Scan for the cell matching the given text and deliver its [x, y] coordinate at center. 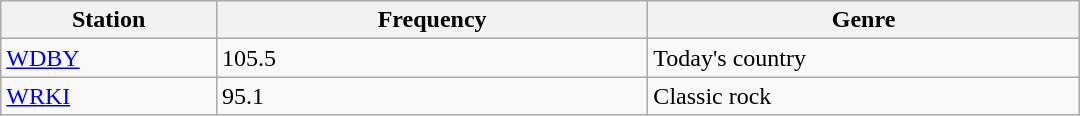
105.5 [432, 58]
Classic rock [864, 96]
Frequency [432, 20]
95.1 [432, 96]
WDBY [109, 58]
WRKI [109, 96]
Genre [864, 20]
Today's country [864, 58]
Station [109, 20]
